Provide the [x, y] coordinate of the cell's center where the given text is located.  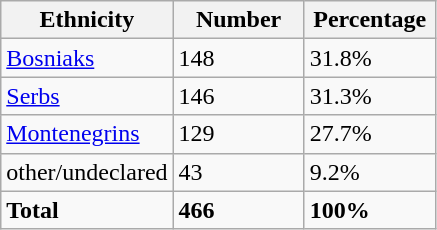
27.7% [370, 134]
100% [370, 210]
Percentage [370, 20]
31.8% [370, 58]
Serbs [87, 96]
148 [238, 58]
146 [238, 96]
Total [87, 210]
466 [238, 210]
Bosniaks [87, 58]
other/undeclared [87, 172]
129 [238, 134]
31.3% [370, 96]
9.2% [370, 172]
43 [238, 172]
Montenegrins [87, 134]
Number [238, 20]
Ethnicity [87, 20]
